Output the [x, y] coordinate of the center of the cell containing the given text.  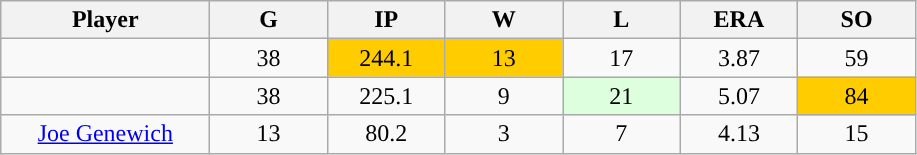
IP [386, 20]
3 [504, 134]
84 [857, 96]
244.1 [386, 58]
Joe Genewich [106, 134]
L [622, 20]
17 [622, 58]
21 [622, 96]
5.07 [739, 96]
Player [106, 20]
G [269, 20]
7 [622, 134]
9 [504, 96]
225.1 [386, 96]
80.2 [386, 134]
W [504, 20]
ERA [739, 20]
4.13 [739, 134]
59 [857, 58]
15 [857, 134]
SO [857, 20]
3.87 [739, 58]
